Return (X, Y) of the center of cell containing provided text 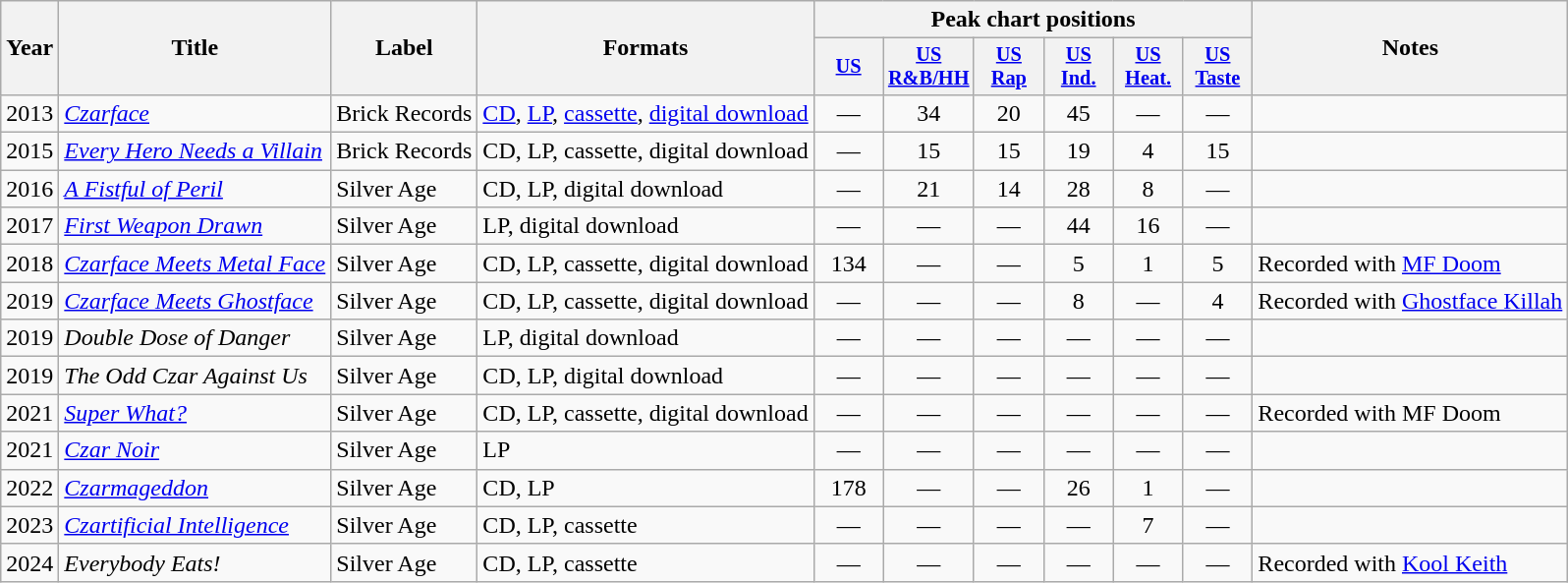
26 (1079, 488)
34 (928, 113)
USR&B/HH (928, 67)
134 (849, 263)
2023 (29, 525)
First Weapon Drawn (195, 226)
Year (29, 48)
20 (1008, 113)
Super What? (195, 413)
Czarface Meets Metal Face (195, 263)
Czartificial Intelligence (195, 525)
2017 (29, 226)
USInd. (1079, 67)
2016 (29, 189)
Title (195, 48)
14 (1008, 189)
Every Hero Needs a Villain (195, 151)
Formats (645, 48)
2024 (29, 562)
Czarface Meets Ghostface (195, 301)
16 (1148, 226)
CD, LP (645, 488)
LP (645, 450)
178 (849, 488)
Peak chart positions (1034, 20)
Double Dose of Danger (195, 338)
19 (1079, 151)
28 (1079, 189)
45 (1079, 113)
Everybody Eats! (195, 562)
Recorded with Ghostface Killah (1411, 301)
2013 (29, 113)
7 (1148, 525)
Czarmageddon (195, 488)
The Odd Czar Against Us (195, 376)
USRap (1008, 67)
2022 (29, 488)
US (849, 67)
Label (405, 48)
A Fistful of Peril (195, 189)
2015 (29, 151)
21 (928, 189)
44 (1079, 226)
USTaste (1218, 67)
Czar Noir (195, 450)
Recorded with Kool Keith (1411, 562)
Czarface (195, 113)
USHeat. (1148, 67)
2018 (29, 263)
Notes (1411, 48)
